Scan for the cell matching the given text and deliver its [x, y] coordinate at center. 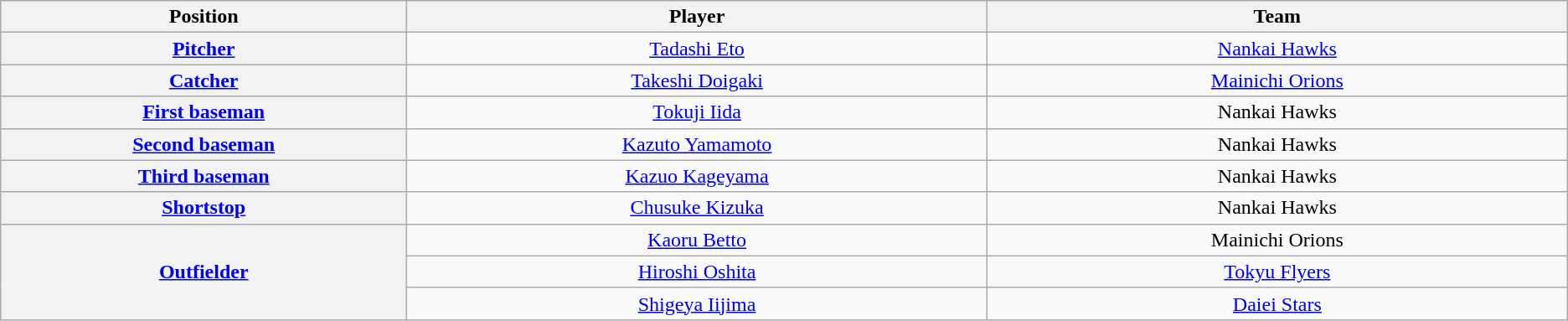
Outfielder [204, 272]
Second baseman [204, 144]
Shigeya Iijima [697, 303]
Shortstop [204, 208]
Kaoru Betto [697, 240]
Kazuto Yamamoto [697, 144]
Team [1277, 17]
Kazuo Kageyama [697, 176]
Third baseman [204, 176]
Tokyu Flyers [1277, 272]
Player [697, 17]
Pitcher [204, 49]
Takeshi Doigaki [697, 80]
Daiei Stars [1277, 303]
Hiroshi Oshita [697, 272]
Tadashi Eto [697, 49]
First baseman [204, 112]
Catcher [204, 80]
Position [204, 17]
Tokuji Iida [697, 112]
Chusuke Kizuka [697, 208]
